Output the (x, y) coordinate of the center of the cell containing the given text.  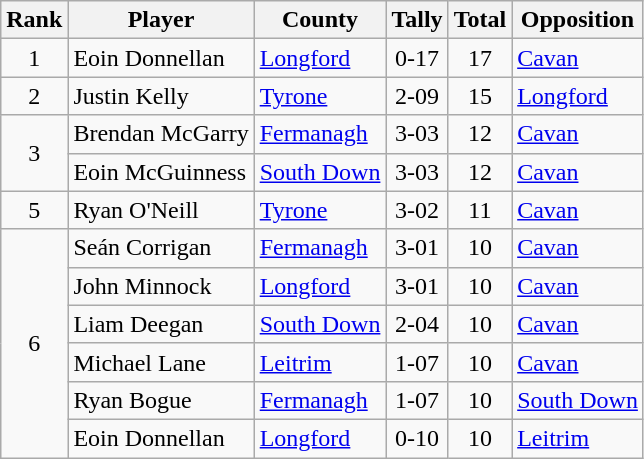
Ryan Bogue (161, 400)
17 (480, 58)
Ryan O'Neill (161, 210)
Justin Kelly (161, 96)
Brendan McGarry (161, 134)
2-04 (417, 324)
11 (480, 210)
3-02 (417, 210)
6 (34, 343)
5 (34, 210)
15 (480, 96)
0-17 (417, 58)
Seán Corrigan (161, 248)
0-10 (417, 438)
Eoin McGuinness (161, 172)
Total (480, 20)
Rank (34, 20)
Michael Lane (161, 362)
1 (34, 58)
Opposition (578, 20)
2-09 (417, 96)
Tally (417, 20)
2 (34, 96)
Liam Deegan (161, 324)
County (320, 20)
3 (34, 153)
John Minnock (161, 286)
Player (161, 20)
